For the text-containing cell, return its midpoint in [X, Y] coordinate format. 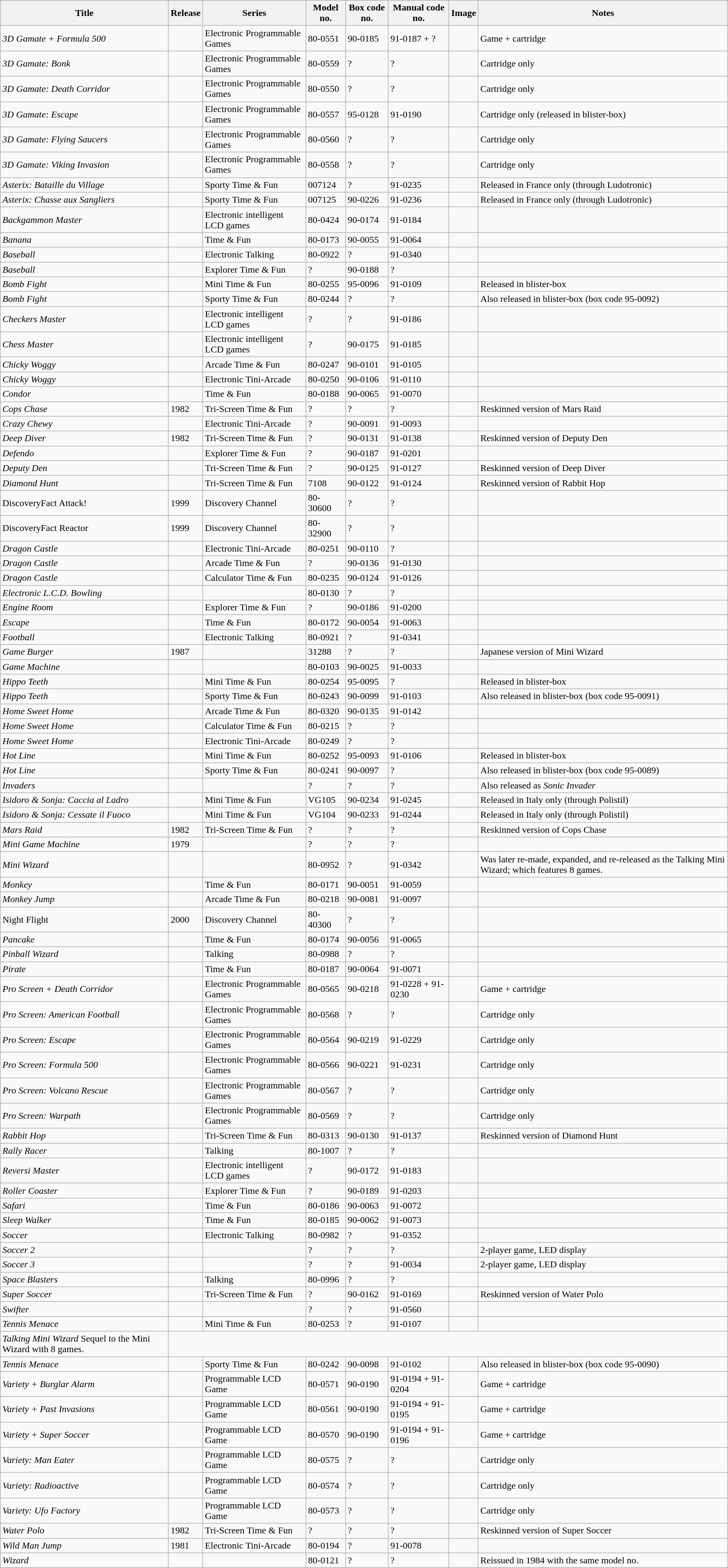
91-0235 [418, 185]
90-0101 [367, 364]
90-0054 [367, 622]
Swifter [84, 1309]
91-0560 [418, 1309]
91-0244 [418, 815]
Mars Raid [84, 830]
90-0135 [367, 711]
91-0107 [418, 1324]
91-0078 [418, 1545]
90-0174 [367, 219]
91-0352 [418, 1235]
90-0131 [367, 438]
Reskinned version of Cops Chase [603, 830]
Rabbit Hop [84, 1136]
Pro Screen: American Football [84, 1014]
2000 [185, 920]
95-0096 [367, 284]
Safari [84, 1205]
Electronic L.C.D. Bowling [84, 593]
Pinball Wizard [84, 954]
90-0186 [367, 608]
91-0342 [418, 864]
Reskinned version of Rabbit Hop [603, 483]
Reskinned version of Super Soccer [603, 1531]
Engine Room [84, 608]
Title [84, 13]
80-0565 [325, 989]
Image [464, 13]
Monkey Jump [84, 899]
Was later re-made, expanded, and re-released as the Talking Mini Wizard; which features 8 games. [603, 864]
Backgammon Master [84, 219]
31288 [325, 652]
80-40300 [325, 920]
91-0341 [418, 637]
80-0194 [325, 1545]
3D Gamate: Flying Saucers [84, 139]
80-0121 [325, 1560]
80-0982 [325, 1235]
80-0173 [325, 240]
Variety + Burglar Alarm [84, 1384]
91-0340 [418, 254]
Pro Screen: Warpath [84, 1116]
91-0200 [418, 608]
Reskinned version of Mars Raid [603, 409]
80-0241 [325, 770]
80-0243 [325, 696]
7108 [325, 483]
90-0189 [367, 1191]
Game Burger [84, 652]
91-0229 [418, 1039]
80-0244 [325, 299]
Box code no. [367, 13]
90-0124 [367, 578]
Japanese version of Mini Wizard [603, 652]
80-0247 [325, 364]
90-0187 [367, 453]
Mini Game Machine [84, 844]
80-0559 [325, 64]
80-0921 [325, 637]
90-0091 [367, 424]
Reskinned version of Deputy Den [603, 438]
80-0254 [325, 682]
90-0226 [367, 200]
Isidoro & Sonja: Caccia al Ladro [84, 800]
Reskinned version of Deep Diver [603, 468]
91-0097 [418, 899]
Also released as Sonic Invader [603, 785]
Soccer [84, 1235]
90-0064 [367, 969]
80-0571 [325, 1384]
80-0550 [325, 89]
90-0175 [367, 345]
80-0250 [325, 379]
91-0063 [418, 622]
91-0109 [418, 284]
91-0138 [418, 438]
80-0174 [325, 939]
Soccer 2 [84, 1250]
Mini Wizard [84, 864]
91-0126 [418, 578]
80-0558 [325, 165]
90-0136 [367, 563]
80-0574 [325, 1485]
80-0218 [325, 899]
Pro Screen: Formula 500 [84, 1065]
Super Soccer [84, 1294]
Space Blasters [84, 1279]
80-0424 [325, 219]
Chess Master [84, 345]
80-0996 [325, 1279]
90-0097 [367, 770]
90-0065 [367, 394]
90-0130 [367, 1136]
91-0064 [418, 240]
80-0252 [325, 755]
80-0130 [325, 593]
Pro Screen: Escape [84, 1039]
80-0573 [325, 1511]
91-0070 [418, 394]
Manual code no. [418, 13]
Checkers Master [84, 319]
80-0566 [325, 1065]
Crazy Chewy [84, 424]
91-0184 [418, 219]
90-0056 [367, 939]
Monkey [84, 885]
91-0103 [418, 696]
90-0162 [367, 1294]
91-0093 [418, 424]
80-0186 [325, 1205]
91-0190 [418, 114]
007124 [325, 185]
Also released in blister-box (box code 95-0090) [603, 1364]
90-0122 [367, 483]
Deep Diver [84, 438]
80-0551 [325, 38]
80-0235 [325, 578]
91-0130 [418, 563]
91-0102 [418, 1364]
91-0105 [418, 364]
90-0219 [367, 1039]
91-0245 [418, 800]
90-0233 [367, 815]
Reversi Master [84, 1171]
90-0188 [367, 270]
Variety: Man Eater [84, 1460]
Isidoro & Sonja: Cessate il Fuoco [84, 815]
3D Gamate: Viking Invasion [84, 165]
90-0051 [367, 885]
91-0228 + 91-0230 [418, 989]
80-0922 [325, 254]
Reissued in 1984 with the same model no. [603, 1560]
91-0194 + 91-0196 [418, 1435]
Roller Coaster [84, 1191]
Pro Screen: Volcano Rescue [84, 1090]
Soccer 3 [84, 1265]
95-0093 [367, 755]
Night Flight [84, 920]
90-0110 [367, 548]
80-0255 [325, 284]
91-0127 [418, 468]
91-0137 [418, 1136]
Sleep Walker [84, 1220]
Reskinned version of Diamond Hunt [603, 1136]
91-0059 [418, 885]
91-0186 [418, 319]
Pancake [84, 939]
Football [84, 637]
90-0125 [367, 468]
80-0567 [325, 1090]
80-0171 [325, 885]
80-0569 [325, 1116]
90-0106 [367, 379]
90-0081 [367, 899]
1981 [185, 1545]
91-0072 [418, 1205]
Invaders [84, 785]
80-0251 [325, 548]
Variety + Past Invasions [84, 1410]
1987 [185, 652]
80-0249 [325, 741]
Cartridge only (released in blister-box) [603, 114]
Diamond Hunt [84, 483]
91-0169 [418, 1294]
Asterix: Bataille du Village [84, 185]
80-0188 [325, 394]
91-0185 [418, 345]
90-0063 [367, 1205]
Variety: Radioactive [84, 1485]
91-0187 + ? [418, 38]
90-0185 [367, 38]
80-0187 [325, 969]
Wizard [84, 1560]
91-0033 [418, 667]
91-0201 [418, 453]
Asterix: Chasse aux Sangliers [84, 200]
3D Gamate: Death Corridor [84, 89]
80-0185 [325, 1220]
80-0952 [325, 864]
Variety: Ufo Factory [84, 1511]
Pro Screen + Death Corridor [84, 989]
80-0560 [325, 139]
80-0575 [325, 1460]
90-0062 [367, 1220]
95-0128 [367, 114]
80-0172 [325, 622]
Game Machine [84, 667]
80-0320 [325, 711]
91-0194 + 91-0204 [418, 1384]
90-0221 [367, 1065]
DiscoveryFact Reactor [84, 528]
Wild Man Jump [84, 1545]
80-0215 [325, 726]
Also released in blister-box (box code 95-0092) [603, 299]
80-0988 [325, 954]
91-0231 [418, 1065]
80-1007 [325, 1151]
91-0065 [418, 939]
Defendo [84, 453]
Also released in blister-box (box code 95-0089) [603, 770]
90-0172 [367, 1171]
80-0253 [325, 1324]
90-0099 [367, 696]
90-0055 [367, 240]
90-0234 [367, 800]
80-0564 [325, 1039]
91-0183 [418, 1171]
80-32900 [325, 528]
1979 [185, 844]
80-0557 [325, 114]
Banana [84, 240]
Reskinned version of Water Polo [603, 1294]
80-0242 [325, 1364]
91-0073 [418, 1220]
Escape [84, 622]
80-0103 [325, 667]
Water Polo [84, 1531]
Variety + Super Soccer [84, 1435]
80-30600 [325, 503]
Talking Mini Wizard Sequel to the Mini Wizard with 8 games. [84, 1344]
Cops Chase [84, 409]
Series [254, 13]
80-0568 [325, 1014]
Pirate [84, 969]
91-0034 [418, 1265]
91-0203 [418, 1191]
Rally Racer [84, 1151]
91-0110 [418, 379]
91-0071 [418, 969]
90-0218 [367, 989]
3D Gamate + Formula 500 [84, 38]
007125 [325, 200]
91-0124 [418, 483]
Condor [84, 394]
80-0313 [325, 1136]
VG104 [325, 815]
Notes [603, 13]
80-0561 [325, 1410]
Release [185, 13]
80-0570 [325, 1435]
90-0098 [367, 1364]
VG105 [325, 800]
Model no. [325, 13]
91-0142 [418, 711]
3D Gamate: Bonk [84, 64]
91-0194 + 91-0195 [418, 1410]
DiscoveryFact Attack! [84, 503]
Also released in blister-box (box code 95-0091) [603, 696]
90-0025 [367, 667]
3D Gamate: Escape [84, 114]
Deputy Den [84, 468]
95-0095 [367, 682]
91-0236 [418, 200]
91-0106 [418, 755]
